Return the [x, y] coordinate for the center point of the cell that contains the specified text.  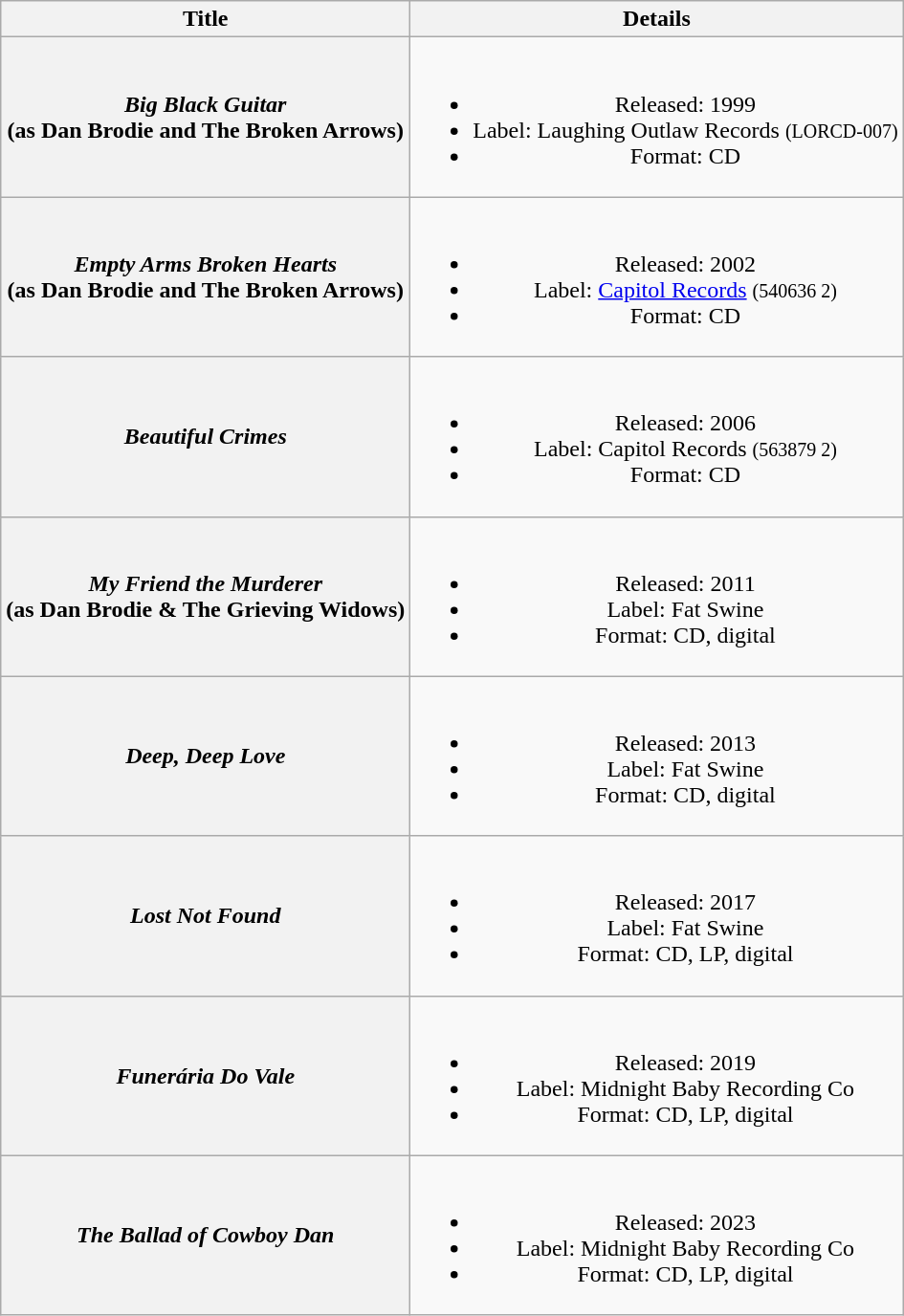
Funerária Do Vale [206, 1075]
My Friend the Murderer (as Dan Brodie & The Grieving Widows) [206, 597]
Released: 1999Label: Laughing Outlaw Records (LORCD-007)Format: CD [656, 117]
Deep, Deep Love [206, 756]
Released: 2013Label: Fat SwineFormat: CD, digital [656, 756]
Title [206, 19]
Released: 2002Label: Capitol Records (540636 2)Format: CD [656, 277]
Released: 2023Label: Midnight Baby Recording CoFormat: CD, LP, digital [656, 1236]
The Ballad of Cowboy Dan [206, 1236]
Released: 2017Label: Fat SwineFormat: CD, LP, digital [656, 916]
Lost Not Found [206, 916]
Big Black Guitar (as Dan Brodie and The Broken Arrows) [206, 117]
Released: 2011Label: Fat SwineFormat: CD, digital [656, 597]
Details [656, 19]
Released: 2019Label: Midnight Baby Recording CoFormat: CD, LP, digital [656, 1075]
Released: 2006Label: Capitol Records (563879 2)Format: CD [656, 436]
Empty Arms Broken Hearts (as Dan Brodie and The Broken Arrows) [206, 277]
Beautiful Crimes [206, 436]
